Detect which cell encompasses the target text, then output its (x, y) center coordinate. 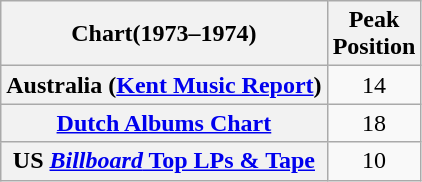
10 (374, 161)
PeakPosition (374, 34)
Chart(1973–1974) (164, 34)
18 (374, 123)
14 (374, 85)
Australia (Kent Music Report) (164, 85)
Dutch Albums Chart (164, 123)
US Billboard Top LPs & Tape (164, 161)
